Search for the cell housing the specified text and yield its [x, y] center coordinate. 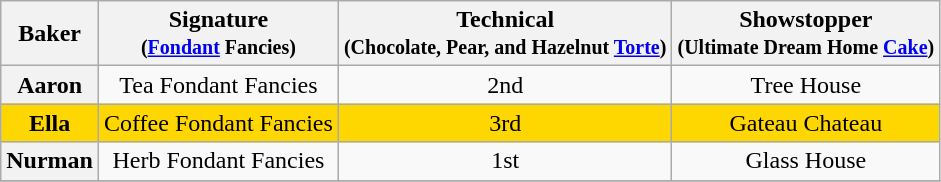
Showstopper(Ultimate Dream Home Cake) [806, 34]
Technical(Chocolate, Pear, and Hazelnut Torte) [505, 34]
1st [505, 161]
Tree House [806, 85]
Signature(Fondant Fancies) [218, 34]
2nd [505, 85]
Glass House [806, 161]
Tea Fondant Fancies [218, 85]
Gateau Chateau [806, 123]
Aaron [50, 85]
Ella [50, 123]
Herb Fondant Fancies [218, 161]
Nurman [50, 161]
3rd [505, 123]
Baker [50, 34]
Coffee Fondant Fancies [218, 123]
